Determine the [X, Y] coordinate at the center of the cell enclosing the given text.  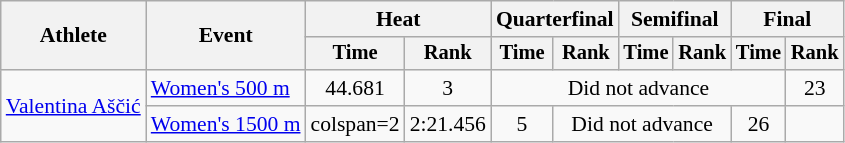
Women's 1500 m [226, 124]
Final [787, 19]
Semifinal [675, 19]
2:21.456 [448, 124]
5 [522, 124]
3 [448, 88]
26 [758, 124]
Quarterfinal [555, 19]
Women's 500 m [226, 88]
44.681 [356, 88]
Valentina Aščić [74, 106]
Event [226, 36]
Athlete [74, 36]
23 [815, 88]
Heat [398, 19]
colspan=2 [356, 124]
